Return (X, Y) of the center of cell containing provided text 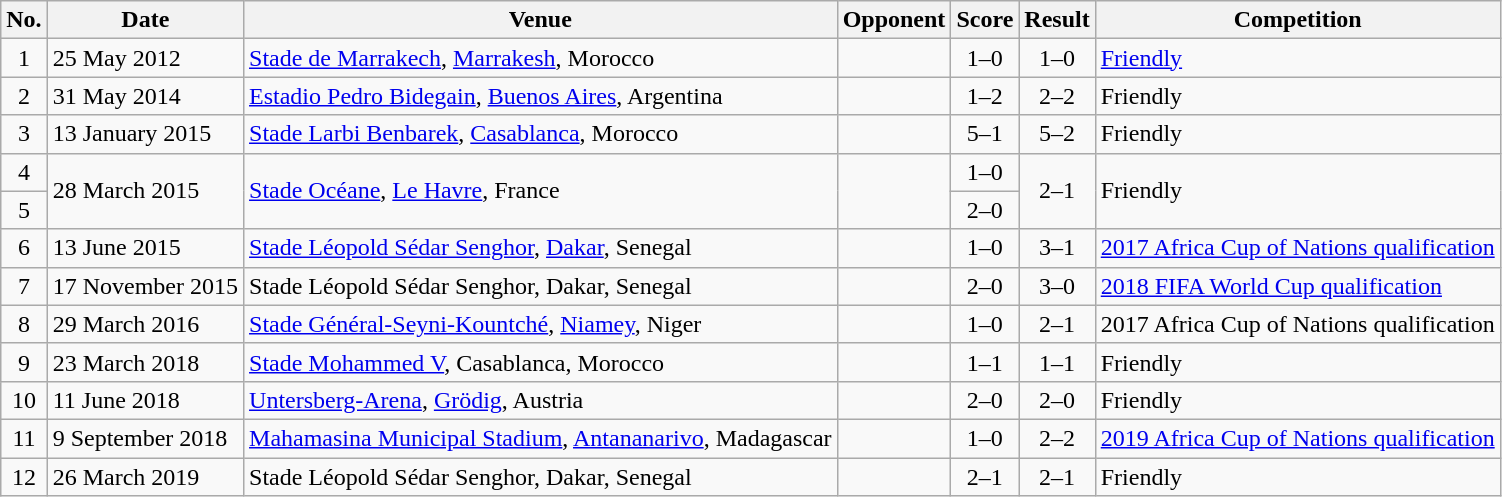
5–1 (985, 134)
17 November 2015 (145, 286)
5 (24, 210)
31 May 2014 (145, 96)
11 June 2018 (145, 400)
Date (145, 20)
7 (24, 286)
2 (24, 96)
Stade de Marrakech, Marrakesh, Morocco (541, 58)
Stade Océane, Le Havre, France (541, 191)
13 January 2015 (145, 134)
25 May 2012 (145, 58)
Competition (1298, 20)
10 (24, 400)
13 June 2015 (145, 248)
9 (24, 362)
5–2 (1057, 134)
8 (24, 324)
2019 Africa Cup of Nations qualification (1298, 438)
Stade Général-Seyni-Kountché, Niamey, Niger (541, 324)
3 (24, 134)
Stade Larbi Benbarek, Casablanca, Morocco (541, 134)
Untersberg-Arena, Grödig, Austria (541, 400)
12 (24, 477)
Mahamasina Municipal Stadium, Antananarivo, Madagascar (541, 438)
9 September 2018 (145, 438)
3–1 (1057, 248)
3–0 (1057, 286)
4 (24, 172)
29 March 2016 (145, 324)
Stade Mohammed V, Casablanca, Morocco (541, 362)
6 (24, 248)
2018 FIFA World Cup qualification (1298, 286)
1–2 (985, 96)
26 March 2019 (145, 477)
Venue (541, 20)
23 March 2018 (145, 362)
28 March 2015 (145, 191)
1 (24, 58)
Estadio Pedro Bidegain, Buenos Aires, Argentina (541, 96)
Opponent (894, 20)
Result (1057, 20)
No. (24, 20)
Score (985, 20)
11 (24, 438)
